Find where the given text appears and provide that cell's center as (x, y) coordinate. 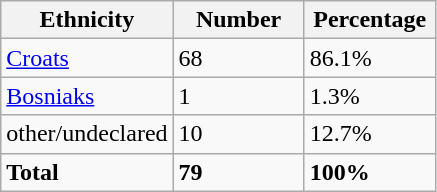
Percentage (370, 20)
1.3% (370, 96)
Ethnicity (87, 20)
68 (238, 58)
Bosniaks (87, 96)
100% (370, 172)
Number (238, 20)
10 (238, 134)
86.1% (370, 58)
79 (238, 172)
Total (87, 172)
other/undeclared (87, 134)
12.7% (370, 134)
Croats (87, 58)
1 (238, 96)
